Identify which cell holds the provided text, then report its (X, Y) central coordinate. 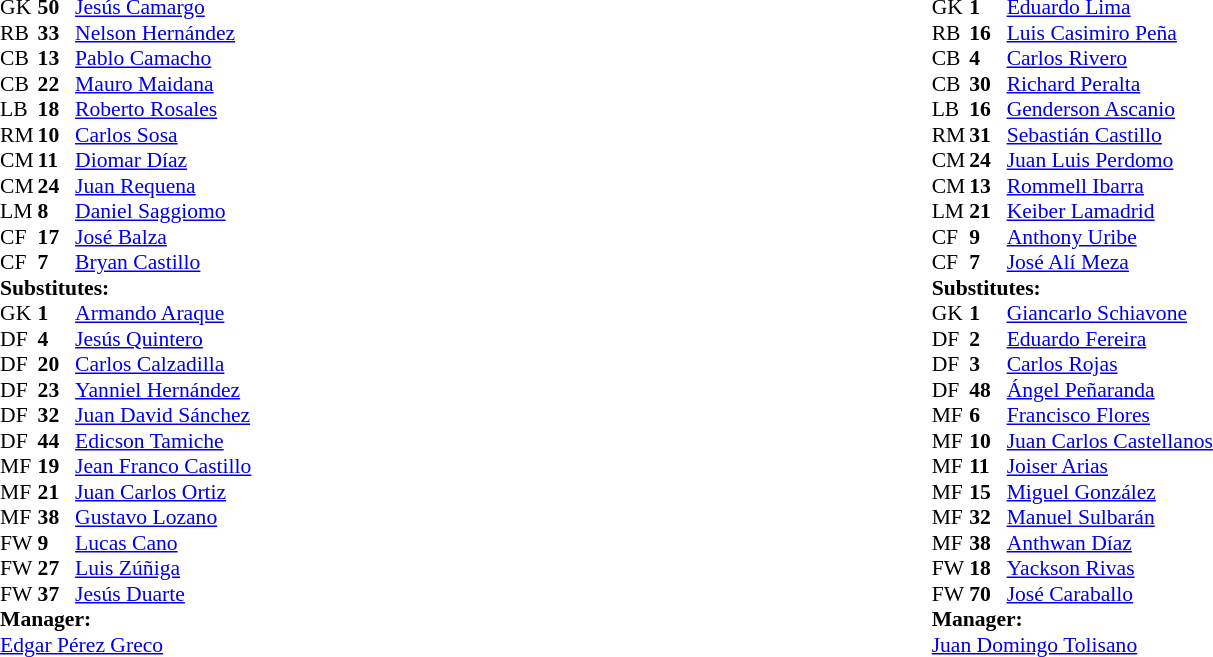
33 (57, 33)
37 (57, 594)
Juan Carlos Castellanos (1110, 441)
19 (57, 467)
Ángel Peñaranda (1110, 390)
Carlos Sosa (163, 135)
Francisco Flores (1110, 415)
Carlos Calzadilla (163, 365)
José Balza (163, 237)
Yackson Rivas (1110, 569)
6 (988, 415)
70 (988, 594)
23 (57, 390)
Yanniel Hernández (163, 390)
Anthwan Díaz (1110, 543)
Lucas Cano (163, 543)
Nelson Hernández (163, 33)
Miguel González (1110, 492)
Richard Peralta (1110, 84)
Jean Franco Castillo (163, 467)
José Alí Meza (1110, 263)
Luis Casimiro Peña (1110, 33)
José Caraballo (1110, 594)
Roberto Rosales (163, 109)
Eduardo Fereira (1110, 339)
Diomar Díaz (163, 161)
17 (57, 237)
Keiber Lamadrid (1110, 211)
Anthony Uribe (1110, 237)
2 (988, 339)
Daniel Saggiomo (163, 211)
Gustavo Lozano (163, 517)
22 (57, 84)
Pablo Camacho (163, 59)
48 (988, 390)
27 (57, 569)
Juan Requena (163, 186)
3 (988, 365)
Juan Luis Perdomo (1110, 161)
Armando Araque (163, 313)
Rommell Ibarra (1110, 186)
Manuel Sulbarán (1110, 517)
Jesús Duarte (163, 594)
Bryan Castillo (163, 263)
44 (57, 441)
Carlos Rojas (1110, 365)
Genderson Ascanio (1110, 109)
Juan Carlos Ortiz (163, 492)
Jesús Quintero (163, 339)
Carlos Rivero (1110, 59)
31 (988, 135)
Edicson Tamiche (163, 441)
Giancarlo Schiavone (1110, 313)
30 (988, 84)
Joiser Arias (1110, 467)
20 (57, 365)
8 (57, 211)
Luis Zúñiga (163, 569)
Sebastián Castillo (1110, 135)
Juan David Sánchez (163, 415)
Mauro Maidana (163, 84)
15 (988, 492)
